Search for the cell housing the specified text and yield its [X, Y] center coordinate. 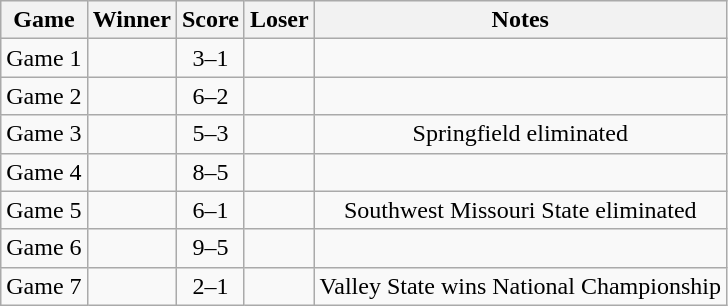
Notes [520, 20]
2–1 [210, 286]
Game 2 [44, 96]
Game [44, 20]
6–1 [210, 210]
8–5 [210, 172]
6–2 [210, 96]
Game 5 [44, 210]
Springfield eliminated [520, 134]
Game 4 [44, 172]
9–5 [210, 248]
Winner [132, 20]
Game 3 [44, 134]
Score [210, 20]
Game 6 [44, 248]
3–1 [210, 58]
Game 7 [44, 286]
5–3 [210, 134]
Southwest Missouri State eliminated [520, 210]
Valley State wins National Championship [520, 286]
Loser [279, 20]
Game 1 [44, 58]
